Scan for the cell matching the given text and deliver its (X, Y) coordinate at center. 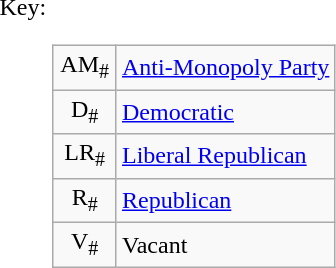
LR# (85, 156)
D# (85, 112)
Anti-Monopoly Party (225, 67)
Vacant (225, 245)
AM# (85, 67)
Liberal Republican (225, 156)
R# (85, 200)
V# (85, 245)
Republican (225, 200)
Democratic (225, 112)
